From the cell containing the given text, extract its center point as (x, y) coordinate. 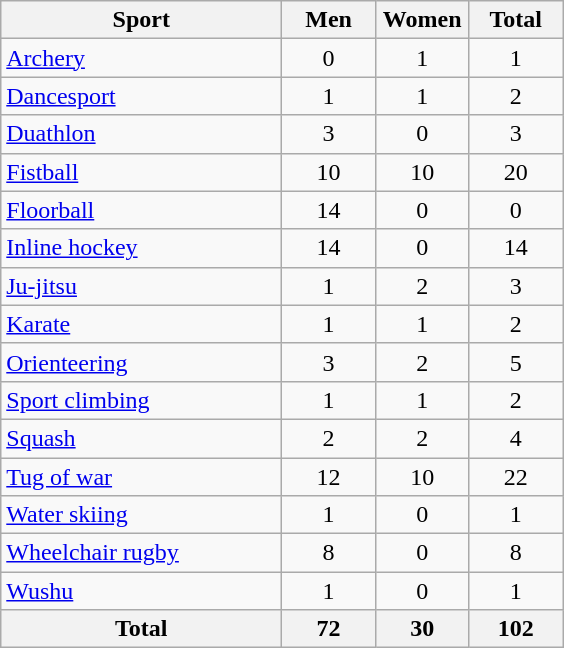
30 (422, 629)
Fistball (142, 172)
Duathlon (142, 134)
72 (329, 629)
Floorball (142, 210)
Inline hockey (142, 248)
Sport climbing (142, 400)
Men (329, 20)
Archery (142, 58)
4 (516, 438)
5 (516, 362)
Dancesport (142, 96)
102 (516, 629)
Women (422, 20)
Ju-jitsu (142, 286)
Sport (142, 20)
Squash (142, 438)
12 (329, 477)
Orienteering (142, 362)
Karate (142, 324)
22 (516, 477)
Wushu (142, 591)
Tug of war (142, 477)
20 (516, 172)
Wheelchair rugby (142, 553)
Water skiing (142, 515)
